Return (x, y) of the center of cell containing provided text 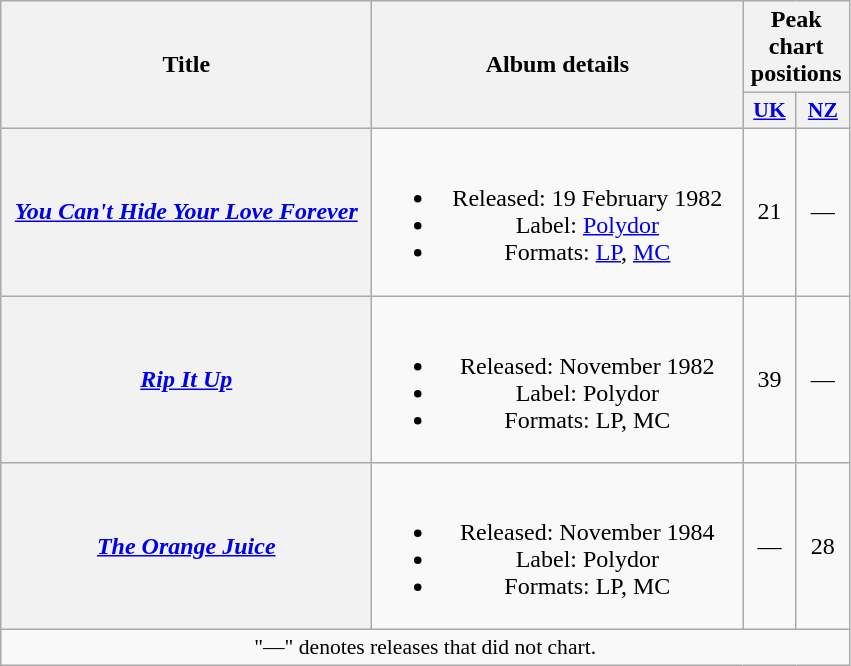
"—" denotes releases that did not chart. (426, 648)
39 (770, 380)
The Orange Juice (186, 546)
Album details (558, 65)
Released: November 1984Label: PolydorFormats: LP, MC (558, 546)
NZ (822, 111)
Released: November 1982Label: PolydorFormats: LP, MC (558, 380)
Released: 19 February 1982Label: PolydorFormats: LP, MC (558, 212)
28 (822, 546)
Peak chart positions (796, 47)
Title (186, 65)
Rip It Up (186, 380)
UK (770, 111)
You Can't Hide Your Love Forever (186, 212)
21 (770, 212)
